Scan for the cell matching the given text and deliver its (X, Y) coordinate at center. 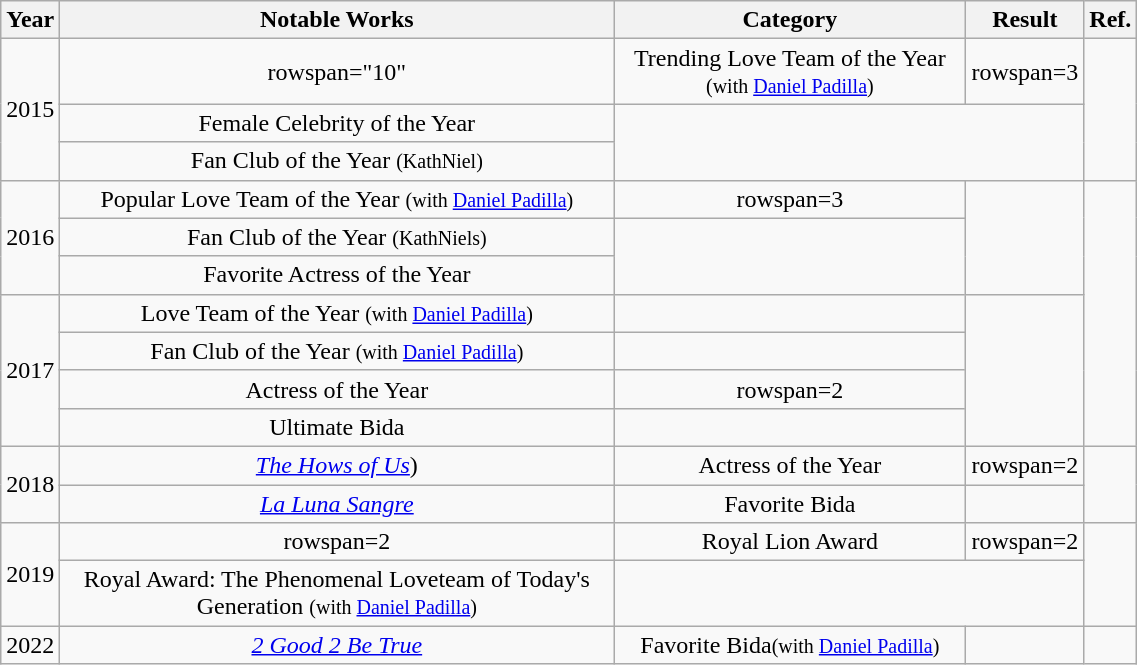
2019 (30, 574)
La Luna Sangre (337, 503)
2018 (30, 484)
Year (30, 20)
2 Good 2 Be True (337, 645)
Fan Club of the Year (KathNiels) (337, 237)
Result (1025, 20)
Ultimate Bida (337, 427)
Female Celebrity of the Year (337, 123)
Popular Love Team of the Year (with Daniel Padilla) (337, 199)
Love Team of the Year (with Daniel Padilla) (337, 313)
2022 (30, 645)
rowspan="10" (337, 72)
The Hows of Us) (337, 465)
2015 (30, 110)
2016 (30, 237)
Favorite Bida(with Daniel Padilla) (790, 645)
2017 (30, 370)
Category (790, 20)
Fan Club of the Year (with Daniel Padilla) (337, 351)
Royal Lion Award (790, 542)
Favorite Actress of the Year (337, 275)
Trending Love Team of the Year (with Daniel Padilla) (790, 72)
Notable Works (337, 20)
Favorite Bida (790, 503)
Royal Award: The Phenomenal Loveteam of Today's Generation (with Daniel Padilla) (337, 594)
Fan Club of the Year (KathNiel) (337, 161)
Ref. (1110, 20)
